Return the [x, y] coordinate for the center point of the cell that contains the specified text.  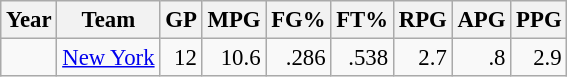
GP [181, 20]
.286 [298, 58]
FT% [362, 20]
Team [108, 20]
10.6 [234, 58]
RPG [422, 20]
2.9 [539, 58]
12 [181, 58]
.538 [362, 58]
.8 [482, 58]
Year [29, 20]
APG [482, 20]
2.7 [422, 58]
MPG [234, 20]
PPG [539, 20]
FG% [298, 20]
New York [108, 58]
